Capture the cell that displays the provided text and extract its (X, Y) central coordinate. 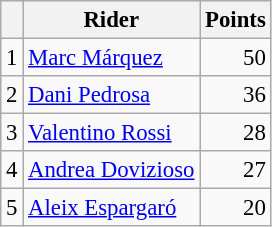
28 (236, 133)
Marc Márquez (112, 58)
Points (236, 20)
50 (236, 58)
27 (236, 170)
Andrea Dovizioso (112, 170)
20 (236, 208)
2 (12, 95)
5 (12, 208)
Aleix Espargaró (112, 208)
1 (12, 58)
Rider (112, 20)
Valentino Rossi (112, 133)
3 (12, 133)
Dani Pedrosa (112, 95)
36 (236, 95)
4 (12, 170)
